Output the [X, Y] coordinate of the center of the cell containing the given text.  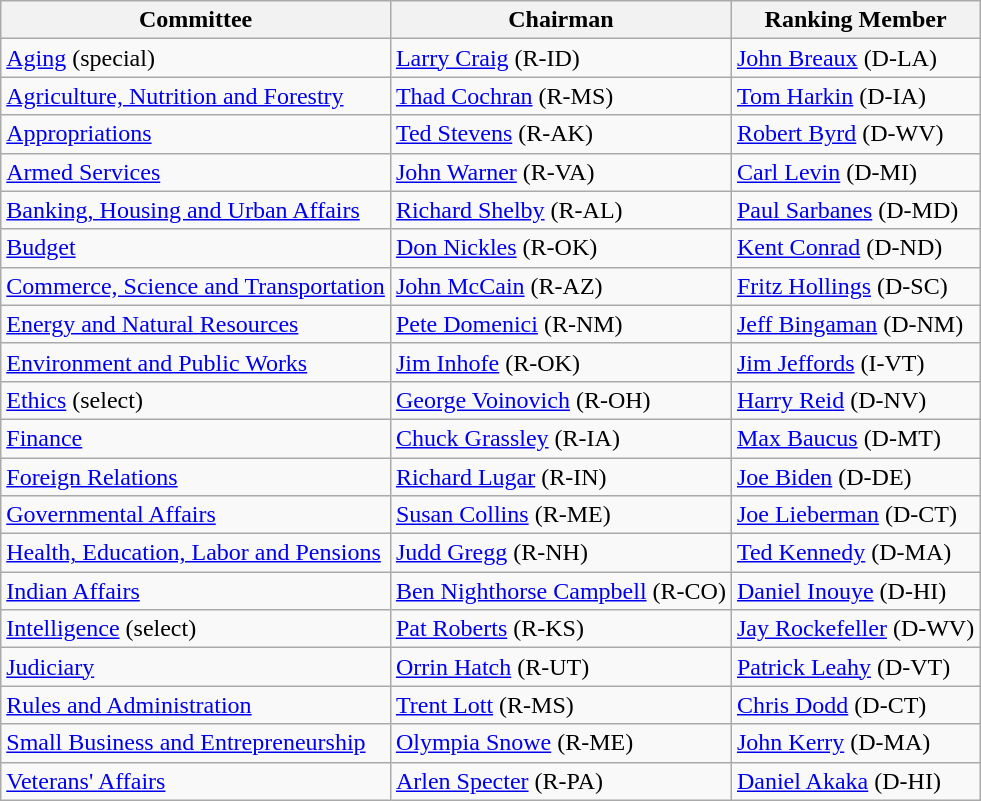
Chuck Grassley (R-IA) [560, 438]
Health, Education, Labor and Pensions [196, 553]
Judd Gregg (R-NH) [560, 553]
Chairman [560, 20]
Chris Dodd (D-CT) [855, 705]
Pat Roberts (R-KS) [560, 629]
John McCain (R-AZ) [560, 286]
Arlen Specter (R-PA) [560, 781]
Fritz Hollings (D-SC) [855, 286]
Kent Conrad (D-ND) [855, 248]
Banking, Housing and Urban Affairs [196, 210]
John Warner (R-VA) [560, 172]
Tom Harkin (D-IA) [855, 96]
Energy and Natural Resources [196, 324]
Foreign Relations [196, 477]
Daniel Akaka (D-HI) [855, 781]
Richard Lugar (R-IN) [560, 477]
Jim Inhofe (R-OK) [560, 362]
Thad Cochran (R-MS) [560, 96]
Aging (special) [196, 58]
Ethics (select) [196, 400]
Ranking Member [855, 20]
Judiciary [196, 667]
Don Nickles (R-OK) [560, 248]
Richard Shelby (R-AL) [560, 210]
George Voinovich (R-OH) [560, 400]
Daniel Inouye (D-HI) [855, 591]
Susan Collins (R-ME) [560, 515]
Robert Byrd (D-WV) [855, 134]
Small Business and Entrepreneurship [196, 743]
Indian Affairs [196, 591]
Olympia Snowe (R-ME) [560, 743]
John Kerry (D-MA) [855, 743]
Environment and Public Works [196, 362]
Ted Kennedy (D-MA) [855, 553]
Intelligence (select) [196, 629]
Harry Reid (D-NV) [855, 400]
Governmental Affairs [196, 515]
Joe Lieberman (D-CT) [855, 515]
Veterans' Affairs [196, 781]
Larry Craig (R-ID) [560, 58]
Armed Services [196, 172]
Rules and Administration [196, 705]
Orrin Hatch (R-UT) [560, 667]
Committee [196, 20]
Trent Lott (R-MS) [560, 705]
Max Baucus (D-MT) [855, 438]
Carl Levin (D-MI) [855, 172]
John Breaux (D-LA) [855, 58]
Jeff Bingaman (D-NM) [855, 324]
Commerce, Science and Transportation [196, 286]
Agriculture, Nutrition and Forestry [196, 96]
Finance [196, 438]
Appropriations [196, 134]
Ted Stevens (R-AK) [560, 134]
Patrick Leahy (D-VT) [855, 667]
Budget [196, 248]
Ben Nighthorse Campbell (R-CO) [560, 591]
Jay Rockefeller (D-WV) [855, 629]
Joe Biden (D-DE) [855, 477]
Jim Jeffords (I-VT) [855, 362]
Paul Sarbanes (D-MD) [855, 210]
Pete Domenici (R-NM) [560, 324]
